Extract the (X, Y) coordinate from the center of the cell holding the provided text.  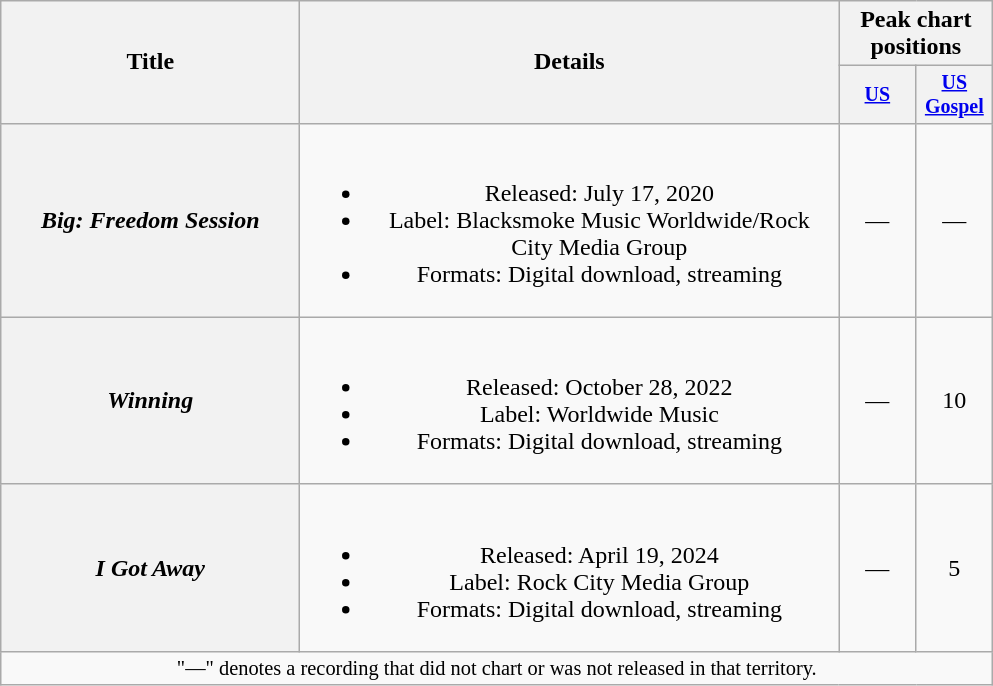
Title (150, 62)
USGospel (954, 94)
US (878, 94)
Details (570, 62)
Released: October 28, 2022Label: Worldwide MusicFormats: Digital download, streaming (570, 400)
10 (954, 400)
Big: Freedom Session (150, 220)
Peak chart positions (916, 34)
5 (954, 568)
I Got Away (150, 568)
Released: April 19, 2024Label: Rock City Media GroupFormats: Digital download, streaming (570, 568)
Released: July 17, 2020Label: Blacksmoke Music Worldwide/Rock City Media GroupFormats: Digital download, streaming (570, 220)
Winning (150, 400)
"—" denotes a recording that did not chart or was not released in that territory. (497, 668)
